Scan for the cell matching the given text and deliver its [x, y] coordinate at center. 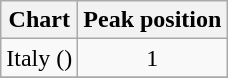
1 [152, 58]
Peak position [152, 20]
Chart [40, 20]
Italy () [40, 58]
